Locate the cell with the specified text and output its (x, y) center coordinate. 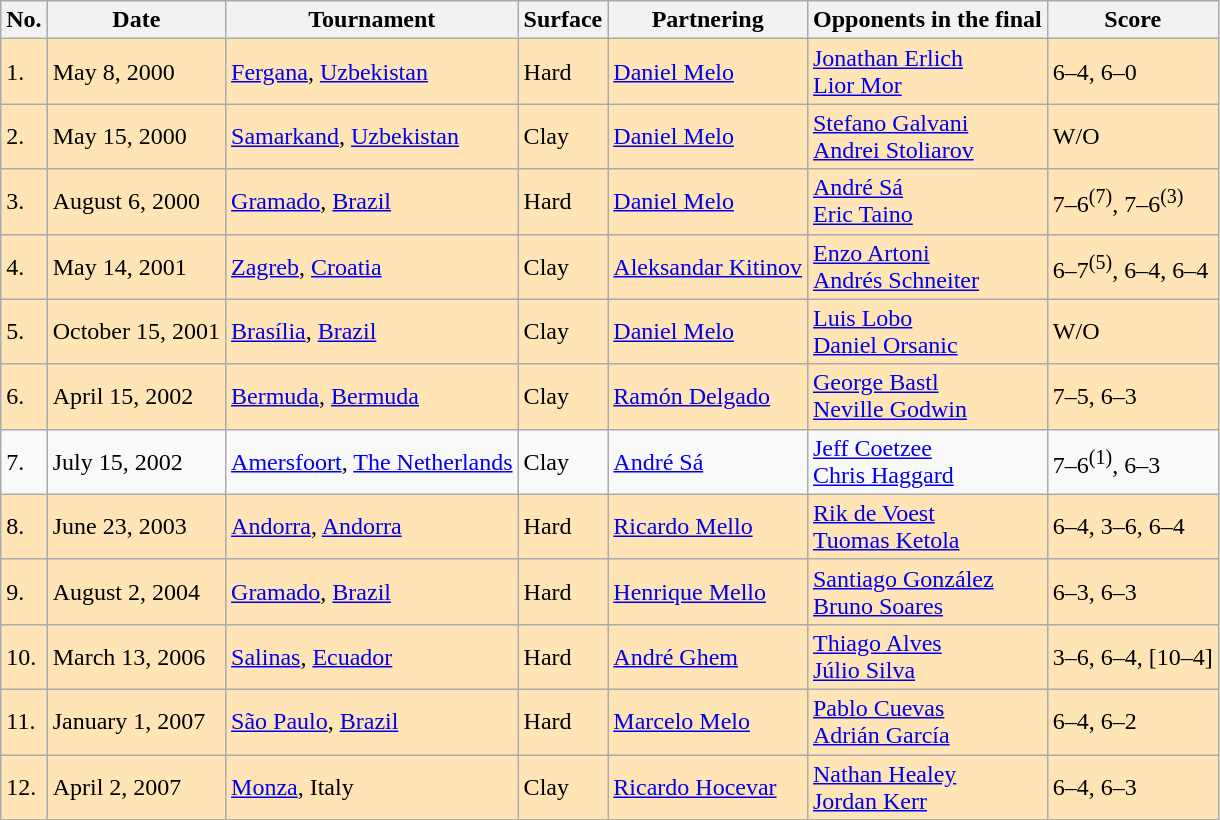
4. (24, 266)
October 15, 2001 (136, 332)
No. (24, 20)
7. (24, 462)
7–6(1), 6–3 (1132, 462)
3. (24, 202)
8. (24, 526)
6–4, 3–6, 6–4 (1132, 526)
May 15, 2000 (136, 136)
May 8, 2000 (136, 72)
6–4, 6–0 (1132, 72)
André Ghem (708, 656)
Partnering (708, 20)
Bermuda, Bermuda (372, 396)
Enzo Artoni Andrés Schneiter (927, 266)
André Sá (708, 462)
André Sá Eric Taino (927, 202)
Zagreb, Croatia (372, 266)
7–5, 6–3 (1132, 396)
Salinas, Ecuador (372, 656)
10. (24, 656)
Brasília, Brazil (372, 332)
Henrique Mello (708, 592)
August 6, 2000 (136, 202)
9. (24, 592)
2. (24, 136)
March 13, 2006 (136, 656)
Aleksandar Kitinov (708, 266)
April 2, 2007 (136, 786)
Date (136, 20)
May 14, 2001 (136, 266)
Pablo Cuevas Adrián García (927, 722)
Samarkand, Uzbekistan (372, 136)
6–4, 6–3 (1132, 786)
Rik de Voest Tuomas Ketola (927, 526)
6–4, 6–2 (1132, 722)
Stefano Galvani Andrei Stoliarov (927, 136)
São Paulo, Brazil (372, 722)
Santiago González Bruno Soares (927, 592)
Tournament (372, 20)
Marcelo Melo (708, 722)
George Bastl Neville Godwin (927, 396)
Amersfoort, The Netherlands (372, 462)
Ricardo Mello (708, 526)
Jeff Coetzee Chris Haggard (927, 462)
January 1, 2007 (136, 722)
Jonathan Erlich Lior Mor (927, 72)
6–7(5), 6–4, 6–4 (1132, 266)
1. (24, 72)
6. (24, 396)
Surface (563, 20)
Opponents in the final (927, 20)
Ricardo Hocevar (708, 786)
Luis Lobo Daniel Orsanic (927, 332)
July 15, 2002 (136, 462)
April 15, 2002 (136, 396)
11. (24, 722)
3–6, 6–4, [10–4] (1132, 656)
June 23, 2003 (136, 526)
Thiago Alves Júlio Silva (927, 656)
12. (24, 786)
5. (24, 332)
Score (1132, 20)
Monza, Italy (372, 786)
6–3, 6–3 (1132, 592)
Fergana, Uzbekistan (372, 72)
Andorra, Andorra (372, 526)
Ramón Delgado (708, 396)
7–6(7), 7–6(3) (1132, 202)
Nathan Healey Jordan Kerr (927, 786)
August 2, 2004 (136, 592)
